Extract the [X, Y] coordinate from the center of the cell holding the provided text.  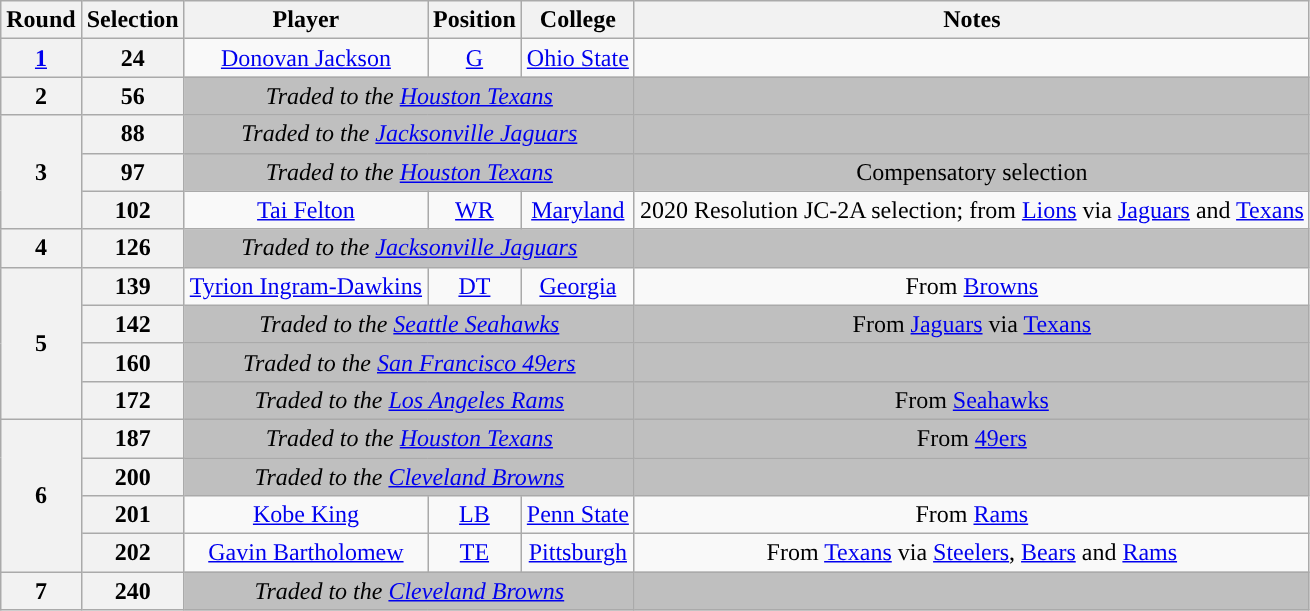
From Jaguars via Texans [972, 324]
202 [132, 553]
Tyrion Ingram-Dawkins [306, 286]
DT [475, 286]
From Seahawks [972, 400]
3 [41, 172]
From Texans via Steelers, Bears and Rams [972, 553]
From Rams [972, 515]
187 [132, 438]
7 [41, 591]
200 [132, 477]
From Browns [972, 286]
Kobe King [306, 515]
2 [41, 96]
4 [41, 248]
102 [132, 210]
LB [475, 515]
Selection [132, 20]
Georgia [578, 286]
Traded to the Seattle Seahawks [409, 324]
Round [41, 20]
Pittsburgh [578, 553]
Tai Felton [306, 210]
Player [306, 20]
Gavin Bartholomew [306, 553]
Traded to the San Francisco 49ers [409, 362]
Traded to the Los Angeles Rams [409, 400]
WR [475, 210]
Position [475, 20]
Penn State [578, 515]
Ohio State [578, 58]
160 [132, 362]
201 [132, 515]
Notes [972, 20]
56 [132, 96]
142 [132, 324]
139 [132, 286]
Compensatory selection [972, 172]
Maryland [578, 210]
College [578, 20]
24 [132, 58]
6 [41, 495]
97 [132, 172]
2020 Resolution JC-2A selection; from Lions via Jaguars and Texans [972, 210]
G [475, 58]
Donovan Jackson [306, 58]
1 [41, 58]
5 [41, 343]
172 [132, 400]
240 [132, 591]
TE [475, 553]
88 [132, 134]
From 49ers [972, 438]
126 [132, 248]
